Pinpoint the cell where the given text exists, returning its (x, y) midpoint coordinate. 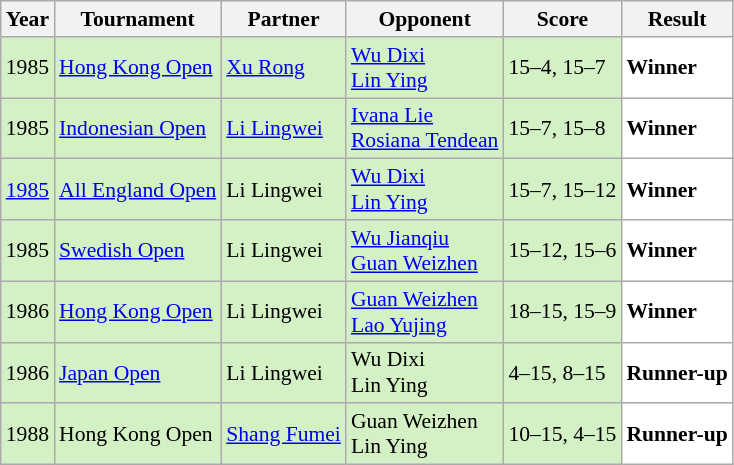
Tournament (138, 19)
Ivana Lie Rosiana Tendean (424, 128)
Opponent (424, 19)
15–12, 15–6 (562, 250)
Guan Weizhen Lao Yujing (424, 312)
1988 (28, 434)
Score (562, 19)
Partner (284, 19)
Wu Jianqiu Guan Weizhen (424, 250)
Result (676, 19)
Guan Weizhen Lin Ying (424, 434)
18–15, 15–9 (562, 312)
15–7, 15–12 (562, 190)
All England Open (138, 190)
15–7, 15–8 (562, 128)
Year (28, 19)
Swedish Open (138, 250)
Japan Open (138, 372)
15–4, 15–7 (562, 68)
Shang Fumei (284, 434)
4–15, 8–15 (562, 372)
Indonesian Open (138, 128)
Xu Rong (284, 68)
10–15, 4–15 (562, 434)
